Locate the cell with the specified text and output its [x, y] center coordinate. 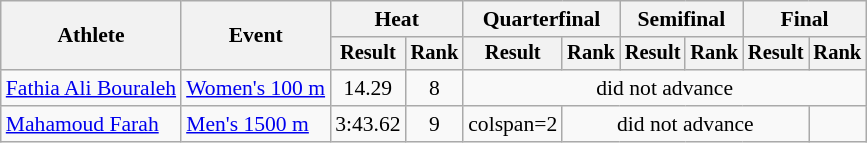
Mahamoud Farah [91, 124]
14.29 [368, 88]
8 [435, 88]
9 [435, 124]
Semifinal [682, 19]
Quarterfinal [542, 19]
colspan=2 [512, 124]
3:43.62 [368, 124]
Fathia Ali Bouraleh [91, 88]
Event [256, 36]
Final [804, 19]
Heat [396, 19]
Women's 100 m [256, 88]
Athlete [91, 36]
Men's 1500 m [256, 124]
